Locate the cell with the specified text and output its (X, Y) center coordinate. 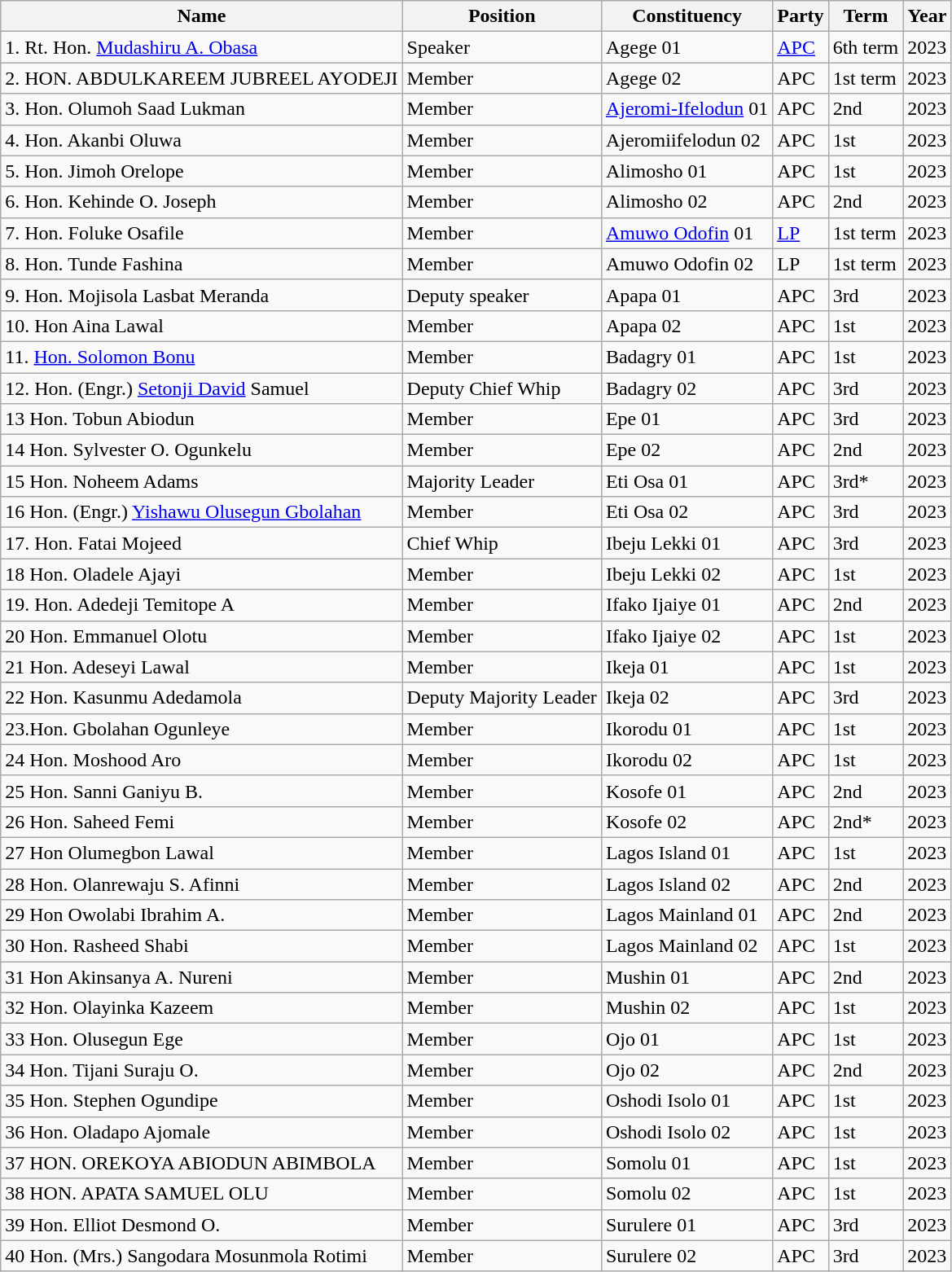
Oshodi Isolo 01 (687, 1101)
6. Hon. Kehinde O. Joseph (202, 202)
9. Hon. Mojisola Lasbat Meranda (202, 295)
5. Hon. Jimoh Orelope (202, 171)
Deputy Majority Leader (502, 698)
3rd* (866, 481)
Amuwo Odofin 02 (687, 264)
Deputy speaker (502, 295)
Constituency (687, 16)
Name (202, 16)
Term (866, 16)
Alimosho 01 (687, 171)
Mushin 02 (687, 1008)
11. Hon. Solomon Bonu (202, 357)
Ibeju Lekki 02 (687, 574)
Position (502, 16)
Somolu 02 (687, 1194)
27 Hon Olumegbon Lawal (202, 853)
3. Hon. Olumoh Saad Lukman (202, 109)
12. Hon. (Engr.) Setonji David Samuel (202, 388)
Surulere 02 (687, 1256)
Ikeja 02 (687, 698)
20 Hon. Emmanuel Olotu (202, 636)
Eti Osa 01 (687, 481)
32 Hon. Olayinka Kazeem (202, 1008)
Eti Osa 02 (687, 512)
6th term (866, 47)
Mushin 01 (687, 977)
Badagry 02 (687, 388)
Party (801, 16)
18 Hon. Oladele Ajayi (202, 574)
29 Hon Owolabi Ibrahim A. (202, 915)
24 Hon. Moshood Aro (202, 760)
39 Hon. Elliot Desmond O. (202, 1225)
10. Hon Aina Lawal (202, 326)
33 Hon. Olusegun Ege (202, 1039)
Ojo 02 (687, 1070)
37 HON. OREKOYA ABIODUN ABIMBOLA (202, 1163)
Surulere 01 (687, 1225)
Speaker (502, 47)
Year (927, 16)
17. Hon. Fatai Mojeed (202, 543)
Lagos Island 02 (687, 884)
Agege 02 (687, 78)
Lagos Island 01 (687, 853)
30 Hon. Rasheed Shabi (202, 946)
Apapa 02 (687, 326)
1. Rt. Hon. Mudashiru A. Obasa (202, 47)
35 Hon. Stephen Ogundipe (202, 1101)
28 Hon. Olanrewaju S. Afinni (202, 884)
Epe 02 (687, 450)
2. HON. ABDULKAREEM JUBREEL AYODEJI (202, 78)
25 Hon. Sanni Ganiyu B. (202, 791)
13 Hon. Tobun Abiodun (202, 419)
Epe 01 (687, 419)
Ajeromiifelodun 02 (687, 140)
40 Hon. (Mrs.) Sangodara Mosunmola Rotimi (202, 1256)
19. Hon. Adedeji Temitope A (202, 605)
21 Hon. Adeseyi Lawal (202, 667)
7. Hon. Foluke Osafile (202, 233)
2nd* (866, 822)
Lagos Mainland 02 (687, 946)
Ifako Ijaiye 02 (687, 636)
Ikorodu 02 (687, 760)
4. Hon. Akanbi Oluwa (202, 140)
Kosofe 01 (687, 791)
Majority Leader (502, 481)
Lagos Mainland 01 (687, 915)
Ojo 01 (687, 1039)
15 Hon. Noheem Adams (202, 481)
Badagry 01 (687, 357)
26 Hon. Saheed Femi (202, 822)
23.Hon. Gbolahan Ogunleye (202, 729)
34 Hon. Tijani Suraju O. (202, 1070)
Chief Whip (502, 543)
Apapa 01 (687, 295)
Agege 01 (687, 47)
Kosofe 02 (687, 822)
Amuwo Odofin 01 (687, 233)
Ibeju Lekki 01 (687, 543)
Ajeromi-Ifelodun 01 (687, 109)
Ifako Ijaiye 01 (687, 605)
14 Hon. Sylvester O. Ogunkelu (202, 450)
Somolu 01 (687, 1163)
31 Hon Akinsanya A. Nureni (202, 977)
36 Hon. Oladapo Ajomale (202, 1132)
8. Hon. Tunde Fashina (202, 264)
38 HON. APATA SAMUEL OLU (202, 1194)
22 Hon. Kasunmu Adedamola (202, 698)
Alimosho 02 (687, 202)
Oshodi Isolo 02 (687, 1132)
Ikeja 01 (687, 667)
16 Hon. (Engr.) Yishawu Olusegun Gbolahan (202, 512)
Deputy Chief Whip (502, 388)
Ikorodu 01 (687, 729)
